For the text-containing cell, return its midpoint in [X, Y] coordinate format. 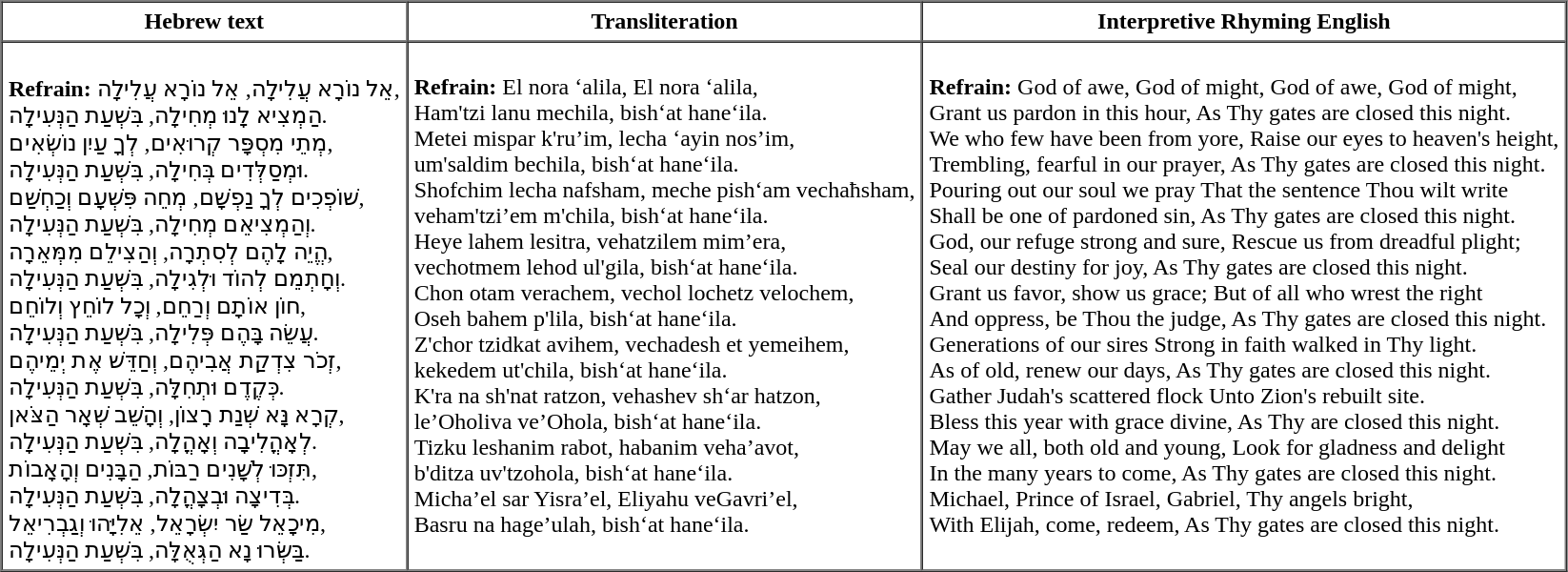
Transliteration [665, 22]
Interpretive Rhyming English [1244, 22]
Hebrew text [205, 22]
